Detect which cell encompasses the target text, then output its (x, y) center coordinate. 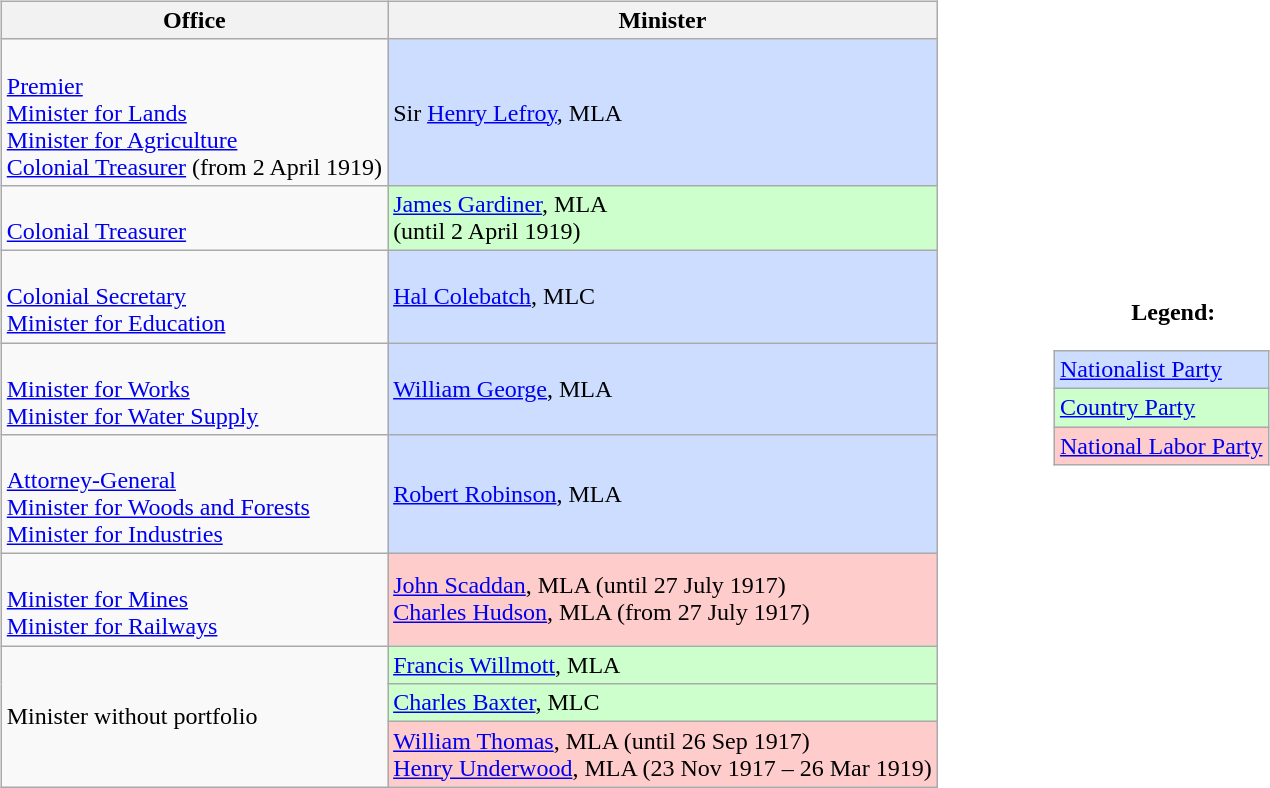
Charles Baxter, MLC (663, 703)
Minister for Mines Minister for Railways (194, 600)
William George, MLA (663, 388)
Nationalist Party (1161, 369)
Robert Robinson, MLA (663, 494)
John Scaddan, MLA (until 27 July 1917)Charles Hudson, MLA (from 27 July 1917) (663, 600)
National Labor Party (1161, 446)
James Gardiner, MLA(until 2 April 1919) (663, 218)
Colonial Secretary Minister for Education (194, 296)
Premier Minister for Lands Minister for Agriculture Colonial Treasurer (from 2 April 1919) (194, 112)
Minister (663, 20)
Colonial Treasurer (194, 218)
Minister without portfolio (194, 716)
Country Party (1161, 408)
Francis Willmott, MLA (663, 665)
Attorney-GeneralMinister for Woods and ForestsMinister for Industries (194, 494)
Sir Henry Lefroy, MLA (663, 112)
Office (194, 20)
Hal Colebatch, MLC (663, 296)
Minister for Works Minister for Water Supply (194, 388)
William Thomas, MLA (until 26 Sep 1917)Henry Underwood, MLA (23 Nov 1917 – 26 Mar 1919) (663, 754)
